Detect which cell encompasses the target text, then output its [x, y] center coordinate. 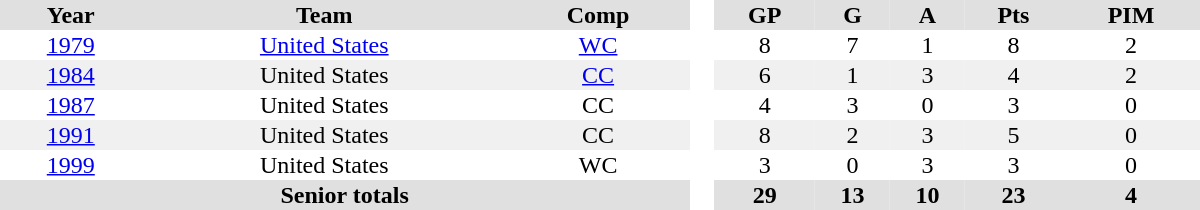
Team [324, 15]
29 [764, 195]
1999 [71, 165]
Comp [598, 15]
6 [764, 75]
G [852, 15]
Year [71, 15]
1979 [71, 45]
PIM [1131, 15]
23 [1014, 195]
A [928, 15]
1991 [71, 135]
10 [928, 195]
1984 [71, 75]
1987 [71, 105]
Pts [1014, 15]
7 [852, 45]
GP [764, 15]
13 [852, 195]
5 [1014, 135]
Senior totals [344, 195]
